Identify which cell holds the provided text, then report its (X, Y) central coordinate. 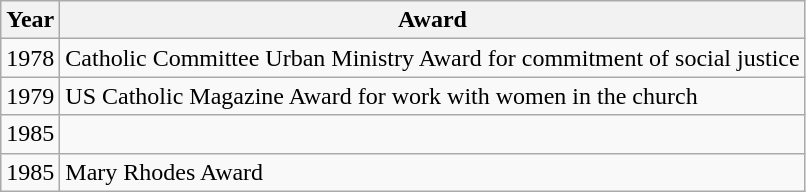
US Catholic Magazine Award for work with women in the church (432, 96)
1978 (30, 58)
Catholic Committee Urban Ministry Award for commitment of social justice (432, 58)
Mary Rhodes Award (432, 172)
1979 (30, 96)
Year (30, 20)
Award (432, 20)
